Find where the given text appears and provide that cell's center as [x, y] coordinate. 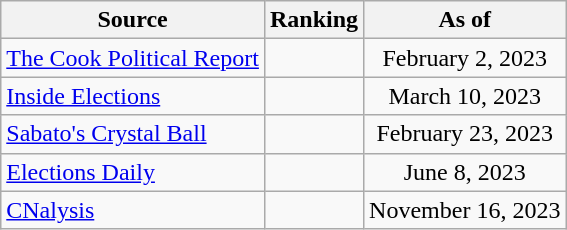
Source [133, 20]
March 10, 2023 [465, 96]
February 2, 2023 [465, 58]
As of [465, 20]
November 16, 2023 [465, 210]
CNalysis [133, 210]
Sabato's Crystal Ball [133, 134]
February 23, 2023 [465, 134]
The Cook Political Report [133, 58]
Elections Daily [133, 172]
June 8, 2023 [465, 172]
Ranking [314, 20]
Inside Elections [133, 96]
